Return the [x, y] coordinate for the center point of the cell that contains the specified text.  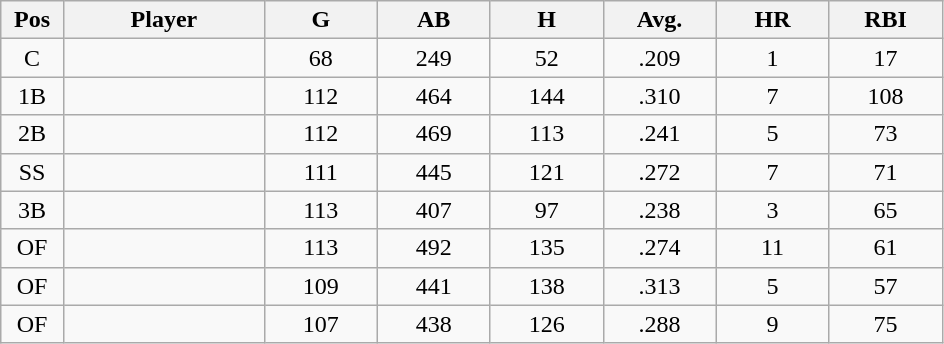
17 [886, 58]
.238 [660, 210]
3 [772, 210]
.241 [660, 134]
445 [434, 172]
.274 [660, 248]
.310 [660, 96]
H [546, 20]
Player [164, 20]
.288 [660, 324]
126 [546, 324]
75 [886, 324]
111 [320, 172]
AB [434, 20]
Pos [32, 20]
438 [434, 324]
1 [772, 58]
464 [434, 96]
249 [434, 58]
65 [886, 210]
68 [320, 58]
135 [546, 248]
RBI [886, 20]
71 [886, 172]
97 [546, 210]
9 [772, 324]
138 [546, 286]
52 [546, 58]
121 [546, 172]
469 [434, 134]
108 [886, 96]
.209 [660, 58]
11 [772, 248]
C [32, 58]
.272 [660, 172]
144 [546, 96]
1B [32, 96]
2B [32, 134]
57 [886, 286]
G [320, 20]
HR [772, 20]
407 [434, 210]
73 [886, 134]
441 [434, 286]
Avg. [660, 20]
3B [32, 210]
SS [32, 172]
492 [434, 248]
61 [886, 248]
109 [320, 286]
.313 [660, 286]
107 [320, 324]
